From the cell containing the given text, extract its center point as [X, Y] coordinate. 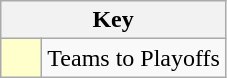
Key [114, 20]
Teams to Playoffs [134, 58]
